Pinpoint the cell where the given text exists, returning its [x, y] midpoint coordinate. 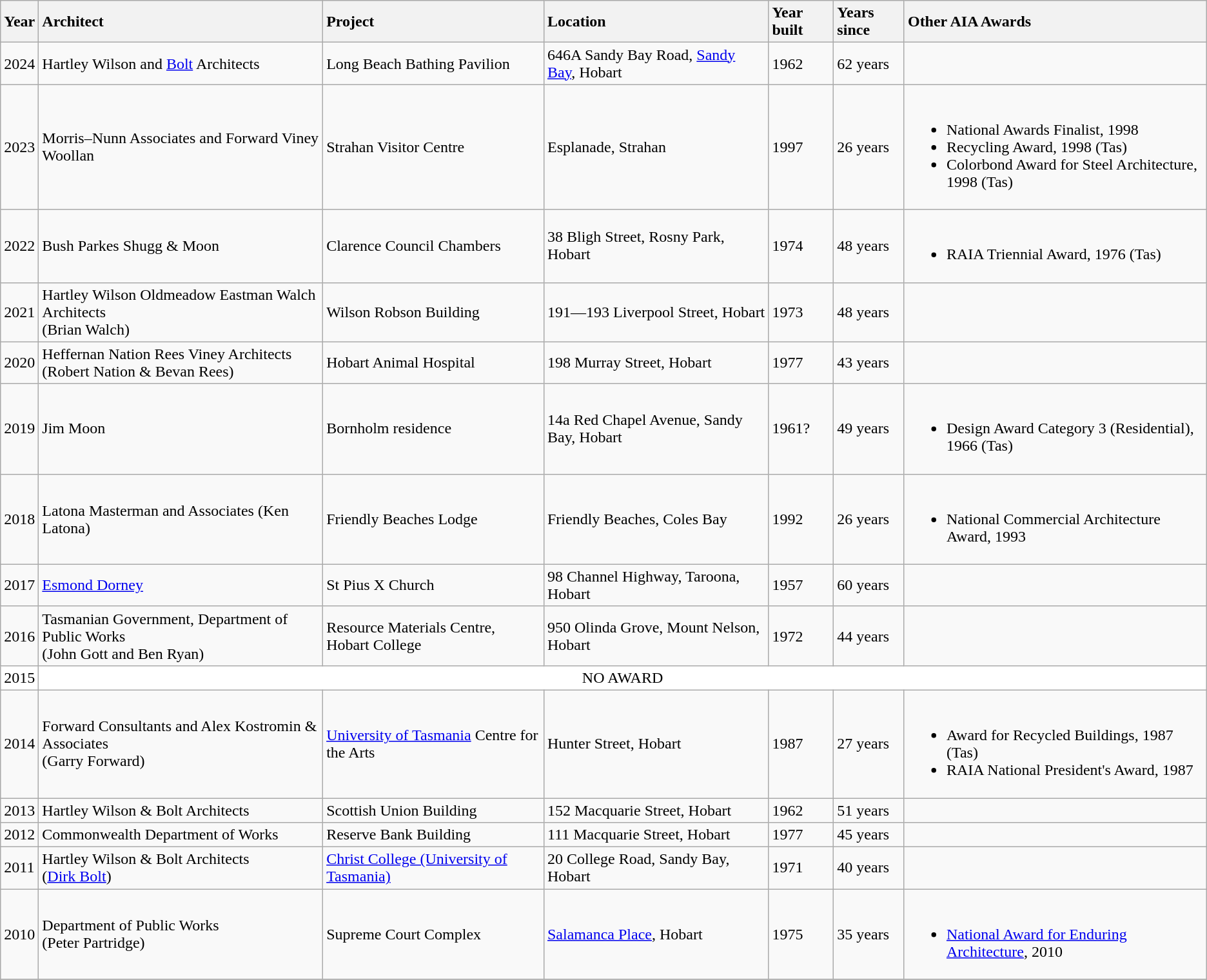
Resource Materials Centre, Hobart College [433, 636]
RAIA Triennial Award, 1976 (Tas) [1055, 246]
1997 [801, 147]
Tasmanian Government, Department of Public Works (John Gott and Ben Ryan) [181, 636]
National Commercial Architecture Award, 1993 [1055, 519]
111 Macquarie Street, Hobart [656, 835]
35 years [869, 934]
98 Channel Highway, Taroona, Hobart [656, 585]
Hartley Wilson & Bolt Architects (Dirk Bolt) [181, 868]
Clarence Council Chambers [433, 246]
Location [656, 22]
2013 [19, 810]
2024 [19, 63]
Hartley Wilson Oldmeadow Eastman Walch Architects (Brian Walch) [181, 312]
Other AIA Awards [1055, 22]
Award for Recycled Buildings, 1987 (Tas)RAIA National President's Award, 1987 [1055, 744]
646A Sandy Bay Road, Sandy Bay, Hobart [656, 63]
950 Olinda Grove, Mount Nelson, Hobart [656, 636]
51 years [869, 810]
1971 [801, 868]
191—193 Liverpool Street, Hobart [656, 312]
National Award for Enduring Architecture, 2010 [1055, 934]
1987 [801, 744]
Wilson Robson Building [433, 312]
2012 [19, 835]
Project [433, 22]
Friendly Beaches, Coles Bay [656, 519]
43 years [869, 362]
Latona Masterman and Associates (Ken Latona) [181, 519]
152 Macquarie Street, Hobart [656, 810]
1973 [801, 312]
1961? [801, 429]
1957 [801, 585]
2015 [19, 678]
20 College Road, Sandy Bay, Hobart [656, 868]
1972 [801, 636]
National Awards Finalist, 1998Recycling Award, 1998 (Tas)Colorbond Award for Steel Architecture, 1998 (Tas) [1055, 147]
Scottish Union Building [433, 810]
44 years [869, 636]
2016 [19, 636]
49 years [869, 429]
Salamanca Place, Hobart [656, 934]
40 years [869, 868]
Bornholm residence [433, 429]
198 Murray Street, Hobart [656, 362]
Year built [801, 22]
Morris–Nunn Associates and Forward Viney Woollan [181, 147]
2023 [19, 147]
60 years [869, 585]
Christ College (University of Tasmania) [433, 868]
2021 [19, 312]
Forward Consultants and Alex Kostromin & Associates (Garry Forward) [181, 744]
NO AWARD [623, 678]
2014 [19, 744]
Hobart Animal Hospital [433, 362]
Esmond Dorney [181, 585]
Department of Public Works (Peter Partridge) [181, 934]
62 years [869, 63]
St Pius X Church [433, 585]
Jim Moon [181, 429]
Esplanade, Strahan [656, 147]
2020 [19, 362]
2017 [19, 585]
Long Beach Bathing Pavilion [433, 63]
Strahan Visitor Centre [433, 147]
Hartley Wilson and Bolt Architects [181, 63]
2019 [19, 429]
Hunter Street, Hobart [656, 744]
14a Red Chapel Avenue, Sandy Bay, Hobart [656, 429]
Year [19, 22]
1974 [801, 246]
University of Tasmania Centre for the Arts [433, 744]
38 Bligh Street, Rosny Park, Hobart [656, 246]
Heffernan Nation Rees Viney Architects (Robert Nation & Bevan Rees) [181, 362]
Years since [869, 22]
2010 [19, 934]
Hartley Wilson & Bolt Architects [181, 810]
1975 [801, 934]
Friendly Beaches Lodge [433, 519]
Commonwealth Department of Works [181, 835]
2011 [19, 868]
2018 [19, 519]
Supreme Court Complex [433, 934]
1992 [801, 519]
2022 [19, 246]
27 years [869, 744]
Design Award Category 3 (Residential), 1966 (Tas) [1055, 429]
Architect [181, 22]
Reserve Bank Building [433, 835]
45 years [869, 835]
Bush Parkes Shugg & Moon [181, 246]
